Return the (x, y) coordinate for the center point of the cell that contains the specified text.  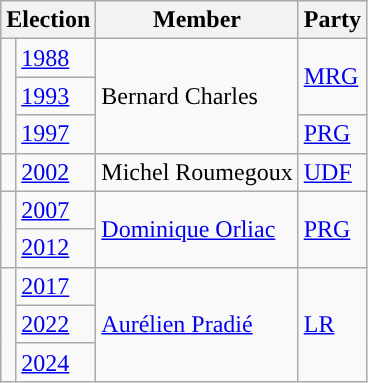
2017 (56, 286)
Michel Roumegoux (197, 172)
2024 (56, 362)
1988 (56, 58)
Party (332, 20)
Member (197, 20)
2002 (56, 172)
2012 (56, 248)
Dominique Orliac (197, 229)
2007 (56, 210)
UDF (332, 172)
1993 (56, 96)
Aurélien Pradié (197, 324)
Bernard Charles (197, 96)
2022 (56, 324)
1997 (56, 134)
MRG (332, 77)
Election (48, 20)
LR (332, 324)
